Capture the cell that displays the provided text and extract its (X, Y) central coordinate. 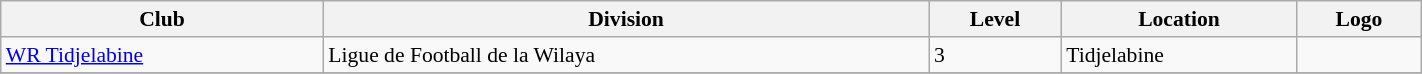
Level (995, 19)
WR Tidjelabine (162, 55)
Division (626, 19)
Location (1179, 19)
3 (995, 55)
Tidjelabine (1179, 55)
Club (162, 19)
Ligue de Football de la Wilaya (626, 55)
Logo (1360, 19)
